Detect which cell encompasses the target text, then output its (x, y) center coordinate. 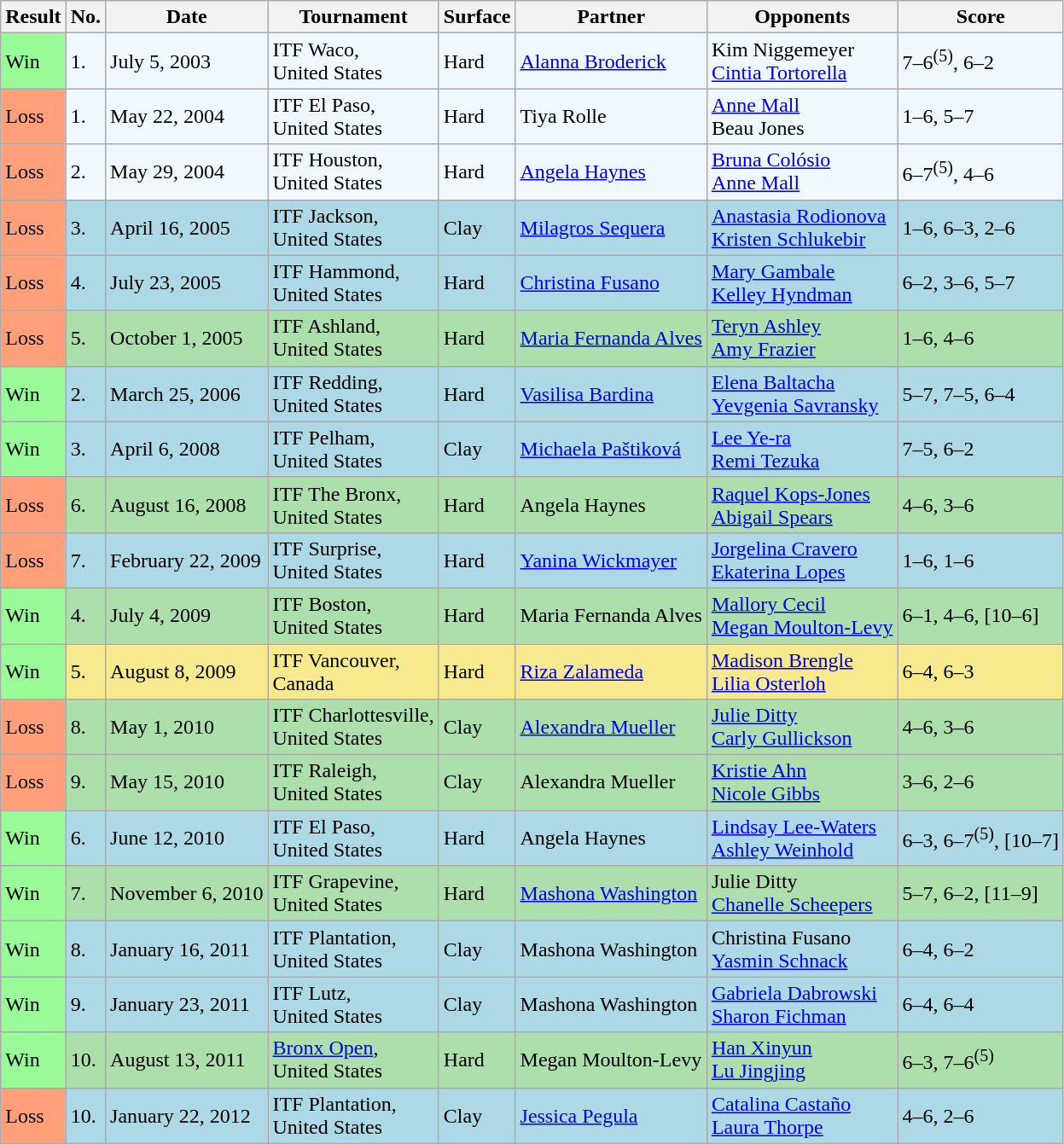
ITF Ashland, United States (353, 338)
Score (980, 17)
6–7(5), 4–6 (980, 172)
6–3, 6–7(5), [10–7] (980, 838)
4–6, 2–6 (980, 1116)
Date (187, 17)
6–4, 6–2 (980, 949)
Tournament (353, 17)
ITF Boston, United States (353, 616)
January 23, 2011 (187, 1005)
Megan Moulton-Levy (611, 1060)
Yanina Wickmayer (611, 560)
July 23, 2005 (187, 283)
January 16, 2011 (187, 949)
ITF The Bronx, United States (353, 505)
ITF Lutz, United States (353, 1005)
Gabriela Dabrowski Sharon Fichman (802, 1005)
Opponents (802, 17)
Raquel Kops-Jones Abigail Spears (802, 505)
Partner (611, 17)
January 22, 2012 (187, 1116)
Michaela Paštiková (611, 449)
7–6(5), 6–2 (980, 61)
July 4, 2009 (187, 616)
Christina Fusano Yasmin Schnack (802, 949)
6–2, 3–6, 5–7 (980, 283)
ITF Vancouver, Canada (353, 671)
August 8, 2009 (187, 671)
3–6, 2–6 (980, 783)
1–6, 6–3, 2–6 (980, 227)
6–4, 6–3 (980, 671)
February 22, 2009 (187, 560)
ITF Jackson, United States (353, 227)
May 29, 2004 (187, 172)
Jorgelina Cravero Ekaterina Lopes (802, 560)
1–6, 5–7 (980, 116)
June 12, 2010 (187, 838)
ITF Waco, United States (353, 61)
No. (85, 17)
Riza Zalameda (611, 671)
Julie Ditty Carly Gullickson (802, 727)
Catalina Castaño Laura Thorpe (802, 1116)
Kristie Ahn Nicole Gibbs (802, 783)
Alanna Broderick (611, 61)
Teryn Ashley Amy Frazier (802, 338)
ITF Redding, United States (353, 394)
Surface (477, 17)
ITF Pelham, United States (353, 449)
Han Xinyun Lu Jingjing (802, 1060)
ITF Grapevine, United States (353, 894)
ITF Charlottesville, United States (353, 727)
Mallory Cecil Megan Moulton-Levy (802, 616)
Mary Gambale Kelley Hyndman (802, 283)
Vasilisa Bardina (611, 394)
May 22, 2004 (187, 116)
7–5, 6–2 (980, 449)
October 1, 2005 (187, 338)
July 5, 2003 (187, 61)
Christina Fusano (611, 283)
March 25, 2006 (187, 394)
6–4, 6–4 (980, 1005)
Julie Ditty Chanelle Scheepers (802, 894)
Anne Mall Beau Jones (802, 116)
Result (33, 17)
Lindsay Lee-Waters Ashley Weinhold (802, 838)
Tiya Rolle (611, 116)
5–7, 6–2, [11–9] (980, 894)
Kim Niggemeyer Cintia Tortorella (802, 61)
November 6, 2010 (187, 894)
Lee Ye-ra Remi Tezuka (802, 449)
Bruna Colósio Anne Mall (802, 172)
ITF Raleigh, United States (353, 783)
1–6, 1–6 (980, 560)
Madison Brengle Lilia Osterloh (802, 671)
6–1, 4–6, [10–6] (980, 616)
Bronx Open, United States (353, 1060)
May 15, 2010 (187, 783)
April 16, 2005 (187, 227)
ITF Houston, United States (353, 172)
August 13, 2011 (187, 1060)
May 1, 2010 (187, 727)
Anastasia Rodionova Kristen Schlukebir (802, 227)
Milagros Sequera (611, 227)
1–6, 4–6 (980, 338)
6–3, 7–6(5) (980, 1060)
April 6, 2008 (187, 449)
ITF Hammond, United States (353, 283)
5–7, 7–5, 6–4 (980, 394)
Elena Baltacha Yevgenia Savransky (802, 394)
ITF Surprise, United States (353, 560)
Jessica Pegula (611, 1116)
August 16, 2008 (187, 505)
